Provide the [X, Y] coordinate of the cell's center where the given text is located.  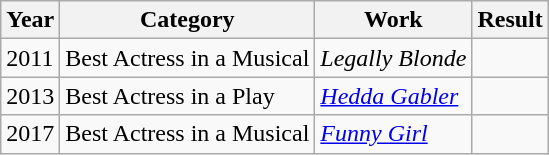
Category [188, 20]
Result [510, 20]
2011 [30, 58]
Funny Girl [394, 134]
2017 [30, 134]
2013 [30, 96]
Work [394, 20]
Year [30, 20]
Best Actress in a Play [188, 96]
Legally Blonde [394, 58]
Hedda Gabler [394, 96]
